Identify which cell holds the provided text, then report its [x, y] central coordinate. 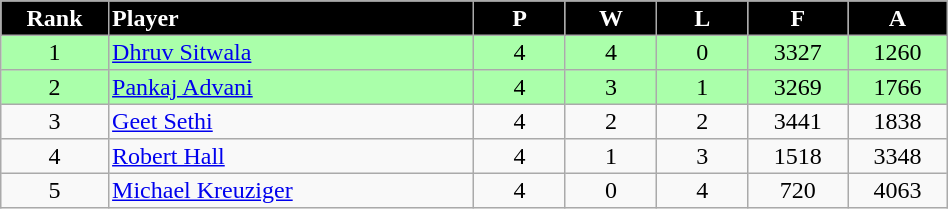
Pankaj Advani [291, 87]
P [520, 18]
Dhruv Sitwala [291, 52]
720 [798, 190]
Robert Hall [291, 156]
3348 [898, 156]
3441 [798, 121]
F [798, 18]
A [898, 18]
W [610, 18]
Rank [55, 18]
1838 [898, 121]
3327 [798, 52]
Geet Sethi [291, 121]
3269 [798, 87]
1766 [898, 87]
1260 [898, 52]
1518 [798, 156]
Player [291, 18]
5 [55, 190]
L [702, 18]
4063 [898, 190]
Michael Kreuziger [291, 190]
